Scan for the cell matching the given text and deliver its [X, Y] coordinate at center. 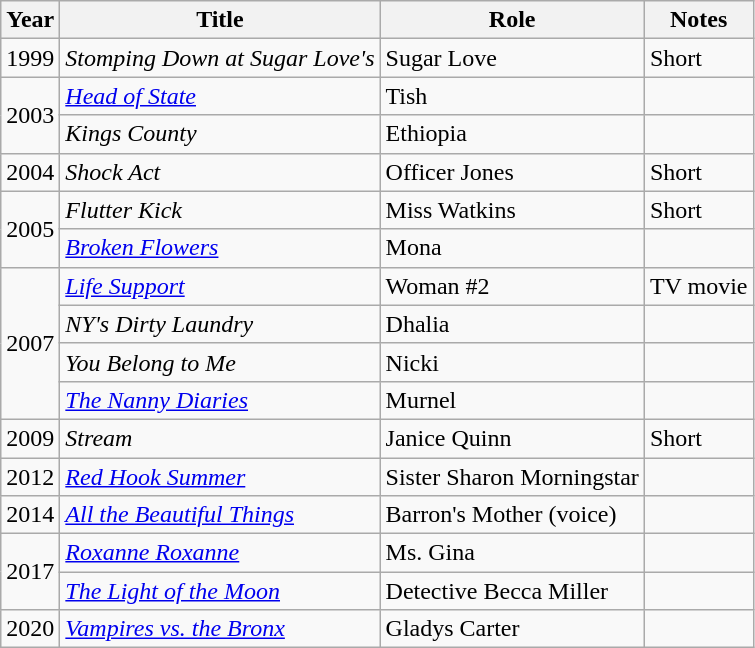
Flutter Kick [220, 210]
Broken Flowers [220, 248]
2014 [30, 515]
Sugar Love [512, 58]
Nicki [512, 362]
Kings County [220, 134]
2020 [30, 629]
All the Beautiful Things [220, 515]
Life Support [220, 286]
Roxanne Roxanne [220, 553]
Gladys Carter [512, 629]
You Belong to Me [220, 362]
Barron's Mother (voice) [512, 515]
2005 [30, 229]
TV movie [698, 286]
Stomping Down at Sugar Love's [220, 58]
Vampires vs. the Bronx [220, 629]
Notes [698, 20]
Role [512, 20]
Mona [512, 248]
Dhalia [512, 324]
NY's Dirty Laundry [220, 324]
The Light of the Moon [220, 591]
Janice Quinn [512, 438]
Miss Watkins [512, 210]
Ms. Gina [512, 553]
Year [30, 20]
Tish [512, 96]
2012 [30, 477]
The Nanny Diaries [220, 400]
Head of State [220, 96]
Title [220, 20]
Woman #2 [512, 286]
Officer Jones [512, 172]
2009 [30, 438]
2004 [30, 172]
2003 [30, 115]
Murnel [512, 400]
Red Hook Summer [220, 477]
Ethiopia [512, 134]
Sister Sharon Morningstar [512, 477]
2017 [30, 572]
2007 [30, 343]
Stream [220, 438]
Shock Act [220, 172]
1999 [30, 58]
Detective Becca Miller [512, 591]
